Extract the [X, Y] coordinate from the center of the cell holding the provided text.  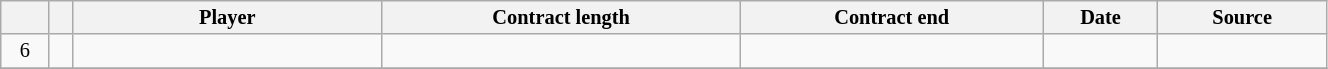
Contract length [561, 17]
Contract end [892, 17]
Player [227, 17]
6 [25, 51]
Date [1100, 17]
Source [1242, 17]
